Extract the (X, Y) coordinate from the center of the cell holding the provided text.  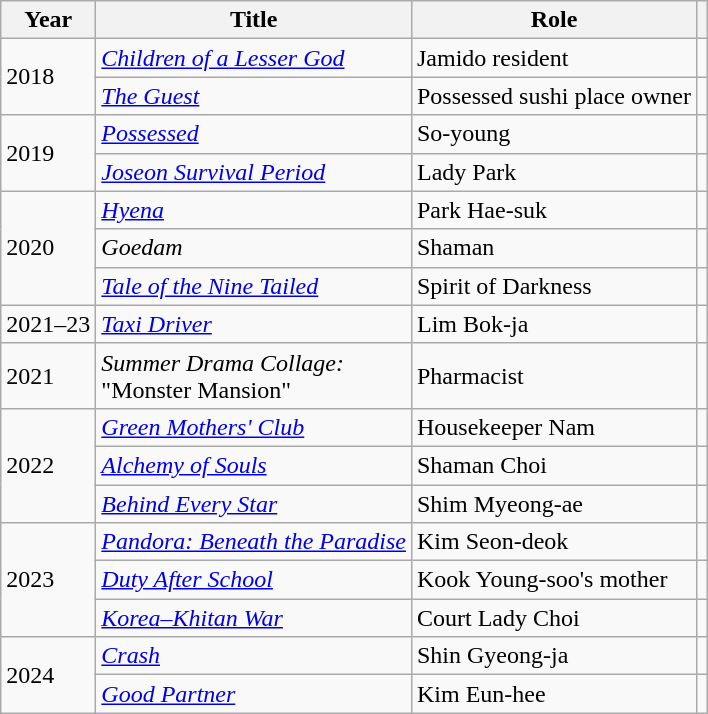
Shaman (554, 248)
2023 (48, 580)
Hyena (254, 210)
2021–23 (48, 324)
Alchemy of Souls (254, 465)
2018 (48, 77)
Crash (254, 656)
Shim Myeong-ae (554, 503)
2024 (48, 675)
Lim Bok-ja (554, 324)
Summer Drama Collage:"Monster Mansion" (254, 376)
Possessed (254, 134)
Kim Seon-deok (554, 542)
Pharmacist (554, 376)
Green Mothers' Club (254, 427)
Joseon Survival Period (254, 172)
Behind Every Star (254, 503)
Goedam (254, 248)
So-young (554, 134)
The Guest (254, 96)
Possessed sushi place owner (554, 96)
Court Lady Choi (554, 618)
Park Hae-suk (554, 210)
Kim Eun-hee (554, 694)
Children of a Lesser God (254, 58)
Lady Park (554, 172)
Kook Young-soo's mother (554, 580)
Spirit of Darkness (554, 286)
2021 (48, 376)
2020 (48, 248)
Tale of the Nine Tailed (254, 286)
Jamido resident (554, 58)
Good Partner (254, 694)
Year (48, 20)
Housekeeper Nam (554, 427)
Title (254, 20)
Shin Gyeong-ja (554, 656)
Korea–Khitan War (254, 618)
Pandora: Beneath the Paradise (254, 542)
Shaman Choi (554, 465)
Taxi Driver (254, 324)
2019 (48, 153)
Role (554, 20)
Duty After School (254, 580)
2022 (48, 465)
